Search for the cell housing the specified text and yield its (x, y) center coordinate. 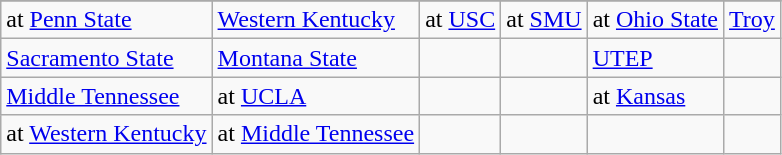
at Middle Tennessee (316, 134)
at Penn State (106, 20)
UTEP (655, 58)
Middle Tennessee (106, 96)
Troy (752, 20)
Western Kentucky (316, 20)
at USC (460, 20)
at Western Kentucky (106, 134)
at Ohio State (655, 20)
at UCLA (316, 96)
at SMU (544, 20)
at Kansas (655, 96)
Sacramento State (106, 58)
Montana State (316, 58)
